Provide the [X, Y] coordinate of the cell's center where the given text is located.  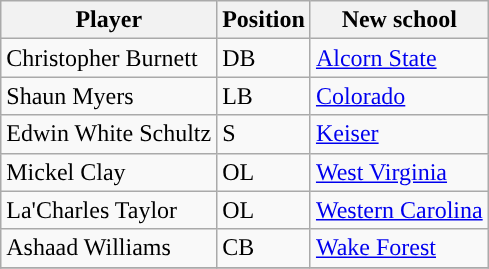
S [264, 134]
West Virginia [399, 172]
Wake Forest [399, 248]
Player [109, 20]
Colorado [399, 96]
La'Charles Taylor [109, 210]
Keiser [399, 134]
Christopher Burnett [109, 58]
Mickel Clay [109, 172]
New school [399, 20]
DB [264, 58]
CB [264, 248]
Ashaad Williams [109, 248]
Position [264, 20]
Alcorn State [399, 58]
Edwin White Schultz [109, 134]
LB [264, 96]
Shaun Myers [109, 96]
Western Carolina [399, 210]
